Output the (x, y) coordinate of the center of the cell containing the given text.  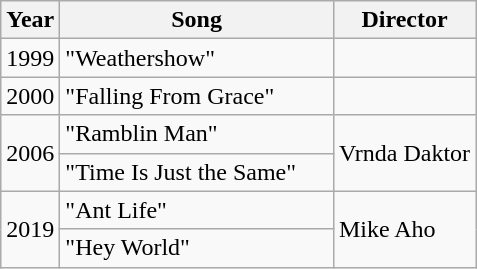
"Falling From Grace" (197, 96)
2006 (30, 153)
"Ramblin Man" (197, 134)
Song (197, 20)
2019 (30, 229)
"Time Is Just the Same" (197, 172)
"Hey World" (197, 248)
1999 (30, 58)
Year (30, 20)
Vrnda Daktor (404, 153)
Mike Aho (404, 229)
Director (404, 20)
"Weathershow" (197, 58)
2000 (30, 96)
"Ant Life" (197, 210)
